Locate the cell with the specified text and output its [x, y] center coordinate. 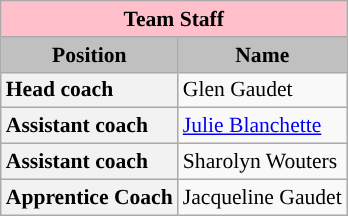
Position [90, 55]
Apprentice Coach [90, 197]
Sharolyn Wouters [262, 162]
Team Staff [174, 19]
Glen Gaudet [262, 90]
Head coach [90, 90]
Jacqueline Gaudet [262, 197]
Name [262, 55]
Julie Blanchette [262, 126]
